Pinpoint the cell where the given text exists, returning its (X, Y) midpoint coordinate. 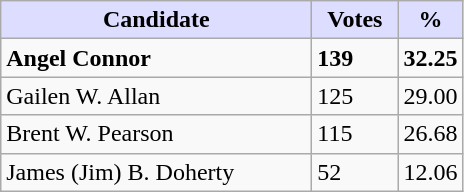
125 (355, 96)
Angel Connor (156, 58)
32.25 (430, 58)
Gailen W. Allan (156, 96)
115 (355, 134)
26.68 (430, 134)
James (Jim) B. Doherty (156, 172)
29.00 (430, 96)
% (430, 20)
Votes (355, 20)
12.06 (430, 172)
Brent W. Pearson (156, 134)
139 (355, 58)
52 (355, 172)
Candidate (156, 20)
